Detect which cell encompasses the target text, then output its (X, Y) center coordinate. 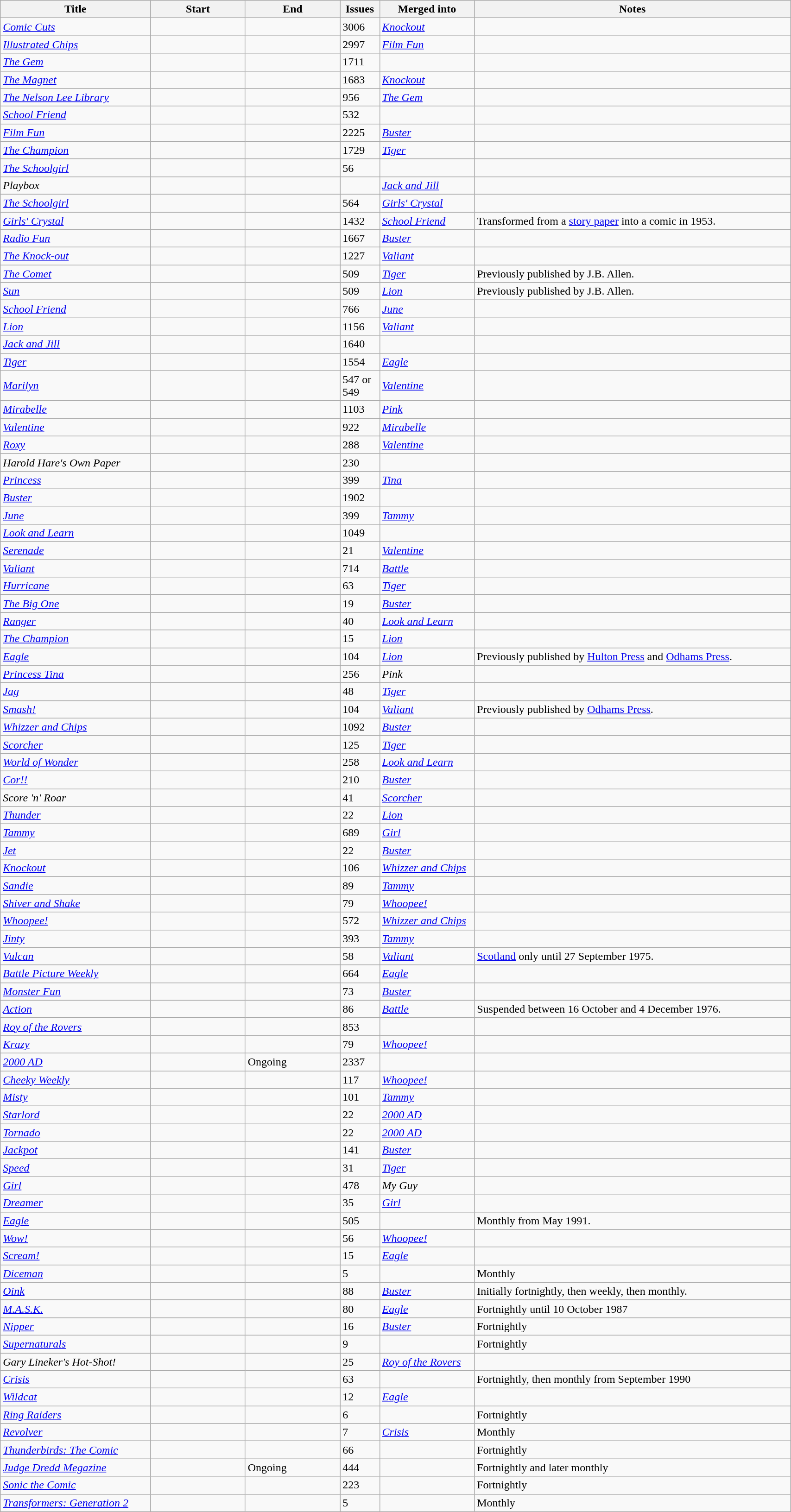
714 (360, 568)
505 (360, 1221)
Smash! (76, 709)
Monthly from May 1991. (633, 1221)
532 (360, 115)
689 (360, 833)
1049 (360, 533)
Misty (76, 1097)
Tina (427, 480)
Gary Lineker's Hot-Shot! (76, 1361)
Action (76, 1009)
1640 (360, 344)
223 (360, 1485)
21 (360, 551)
Jag (76, 692)
Thunder (76, 815)
Playbox (76, 185)
Fortnightly until 10 October 1987 (633, 1309)
766 (360, 309)
Roxy (76, 445)
Jackpot (76, 1150)
2225 (360, 132)
1156 (360, 327)
19 (360, 604)
Previously published by Odhams Press. (633, 709)
The Magnet (76, 80)
1092 (360, 727)
Previously published by Hulton Press and Odhams Press. (633, 656)
Tornado (76, 1133)
Start (198, 9)
Speed (76, 1168)
Merged into (427, 9)
1683 (360, 80)
Cheeky Weekly (76, 1080)
Marilyn (76, 385)
664 (360, 974)
40 (360, 621)
Illustrated Chips (76, 44)
Nipper (76, 1326)
Sun (76, 291)
My Guy (427, 1185)
88 (360, 1291)
922 (360, 427)
Battle Picture Weekly (76, 974)
1729 (360, 150)
230 (360, 462)
Hurricane (76, 586)
478 (360, 1185)
106 (360, 868)
Comic Cuts (76, 27)
210 (360, 780)
956 (360, 97)
The Nelson Lee Library (76, 97)
The Knock-out (76, 256)
89 (360, 886)
1902 (360, 498)
Notes (633, 9)
853 (360, 1027)
12 (360, 1397)
Oink (76, 1291)
2337 (360, 1062)
Jinty (76, 939)
Issues (360, 9)
Radio Fun (76, 239)
Ring Raiders (76, 1415)
Diceman (76, 1273)
Title (76, 9)
The Comet (76, 274)
1711 (360, 62)
288 (360, 445)
Fortnightly and later monthly (633, 1468)
Sandie (76, 886)
Serenade (76, 551)
M.A.S.K. (76, 1309)
Vulcan (76, 956)
86 (360, 1009)
Scotland only until 27 September 1975. (633, 956)
Score 'n' Roar (76, 797)
Supernaturals (76, 1344)
1554 (360, 362)
Revolver (76, 1432)
564 (360, 203)
2997 (360, 44)
48 (360, 692)
31 (360, 1168)
258 (360, 762)
1667 (360, 239)
125 (360, 744)
Transformed from a story paper into a comic in 1953. (633, 221)
Shiver and Shake (76, 903)
256 (360, 674)
Wildcat (76, 1397)
66 (360, 1450)
101 (360, 1097)
35 (360, 1203)
16 (360, 1326)
Krazy (76, 1044)
1227 (360, 256)
Initially fortnightly, then weekly, then monthly. (633, 1291)
80 (360, 1309)
9 (360, 1344)
7 (360, 1432)
41 (360, 797)
Princess (76, 480)
3006 (360, 27)
1103 (360, 409)
444 (360, 1468)
Harold Hare's Own Paper (76, 462)
End (293, 9)
Jet (76, 850)
Thunderbirds: The Comic (76, 1450)
Wow! (76, 1238)
Dreamer (76, 1203)
World of Wonder (76, 762)
58 (360, 956)
Ranger (76, 621)
547 or 549 (360, 385)
572 (360, 921)
The Big One (76, 604)
141 (360, 1150)
Judge Dredd Megazine (76, 1468)
Transformers: Generation 2 (76, 1503)
Cor!! (76, 780)
73 (360, 991)
Scream! (76, 1256)
Starlord (76, 1115)
1432 (360, 221)
6 (360, 1415)
25 (360, 1361)
Sonic the Comic (76, 1485)
393 (360, 939)
Fortnightly, then monthly from September 1990 (633, 1380)
Princess Tina (76, 674)
Suspended between 16 October and 4 December 1976. (633, 1009)
Monster Fun (76, 991)
117 (360, 1080)
